Detect which cell encompasses the target text, then output its (X, Y) center coordinate. 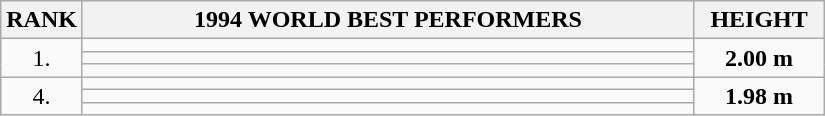
4. (42, 96)
1994 WORLD BEST PERFORMERS (388, 20)
2.00 m (760, 58)
HEIGHT (760, 20)
1.98 m (760, 96)
RANK (42, 20)
1. (42, 58)
